Scan for the cell matching the given text and deliver its (X, Y) coordinate at center. 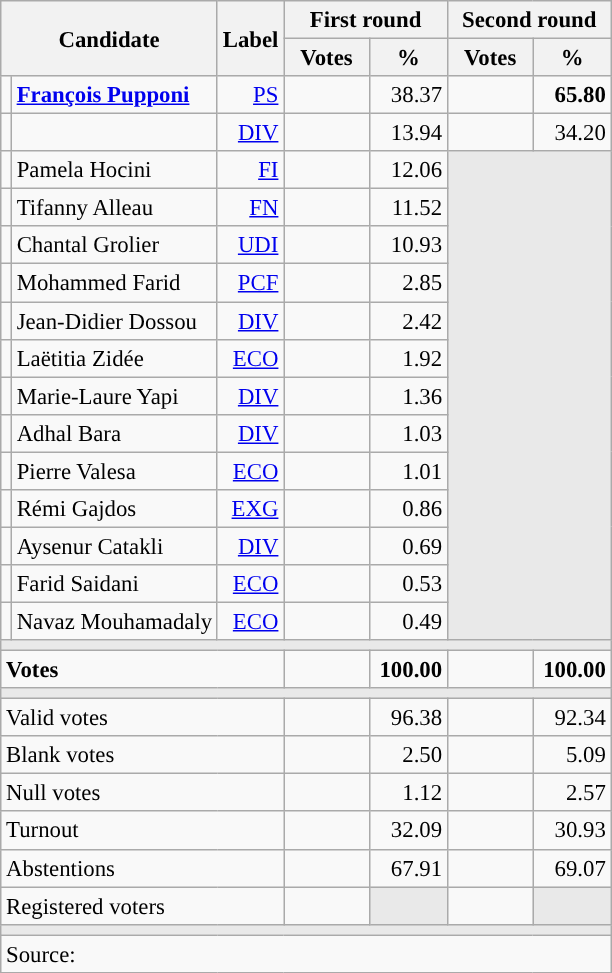
11.52 (408, 208)
Registered voters (142, 906)
Navaz Mouhamadaly (114, 621)
Candidate (110, 38)
0.53 (408, 584)
Adhal Bara (114, 433)
Rémi Gajdos (114, 509)
5.09 (572, 755)
Turnout (142, 831)
32.09 (408, 831)
Pierre Valesa (114, 471)
2.85 (408, 283)
FN (250, 208)
96.38 (408, 718)
38.37 (408, 95)
EXG (250, 509)
Abstentions (142, 868)
Aysenur Catakli (114, 546)
Farid Saidani (114, 584)
PCF (250, 283)
Source: (306, 954)
Jean-Didier Dossou (114, 321)
67.91 (408, 868)
Laëtitia Zidée (114, 358)
Null votes (142, 793)
65.80 (572, 95)
Mohammed Farid (114, 283)
0.69 (408, 546)
Valid votes (142, 718)
Marie-Laure Yapi (114, 396)
PS (250, 95)
1.03 (408, 433)
69.07 (572, 868)
1.01 (408, 471)
FI (250, 170)
Label (250, 38)
Pamela Hocini (114, 170)
10.93 (408, 245)
92.34 (572, 718)
2.50 (408, 755)
UDI (250, 245)
30.93 (572, 831)
0.86 (408, 509)
34.20 (572, 133)
1.92 (408, 358)
0.49 (408, 621)
François Pupponi (114, 95)
First round (366, 20)
2.57 (572, 793)
2.42 (408, 321)
1.12 (408, 793)
12.06 (408, 170)
Blank votes (142, 755)
13.94 (408, 133)
Chantal Grolier (114, 245)
1.36 (408, 396)
Second round (529, 20)
Tifanny Alleau (114, 208)
